Search for the cell housing the specified text and yield its (x, y) center coordinate. 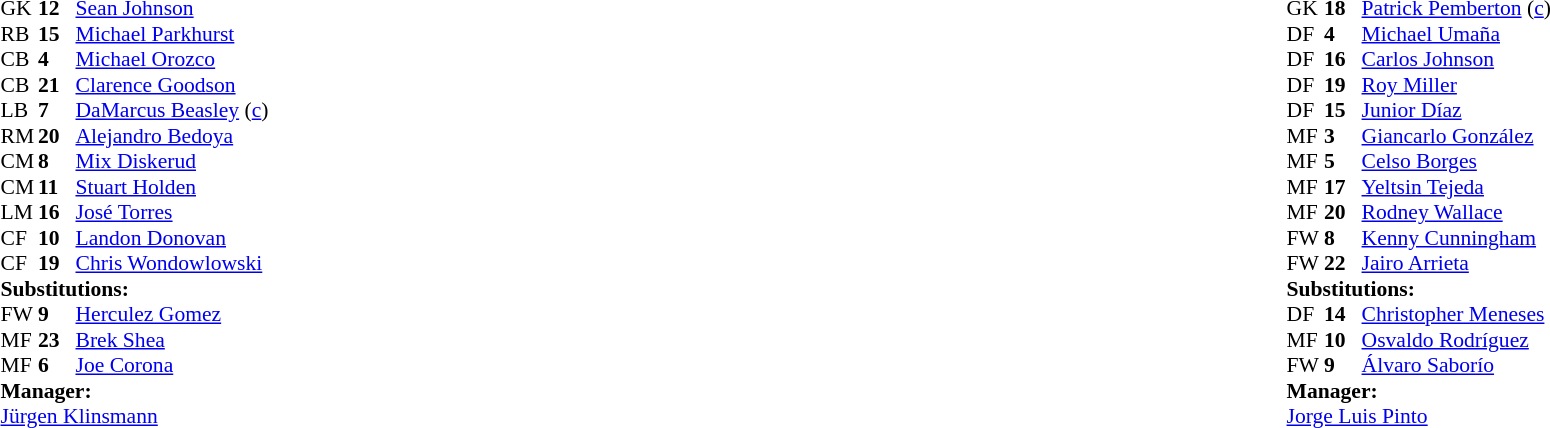
3 (1343, 136)
LM (19, 213)
Alejandro Bedoya (172, 136)
7 (57, 111)
Michael Orozco (172, 59)
22 (1343, 263)
17 (1343, 187)
Landon Donovan (172, 238)
Chris Wondowlowski (172, 263)
José Torres (172, 213)
5 (1343, 161)
6 (57, 365)
Brek Shea (172, 340)
Clarence Goodson (172, 85)
23 (57, 340)
11 (57, 187)
14 (1343, 315)
21 (57, 85)
RB (19, 34)
Manager: (134, 391)
Stuart Holden (172, 187)
LB (19, 111)
Herculez Gomez (172, 315)
Mix Diskerud (172, 161)
RM (19, 136)
DaMarcus Beasley (c) (172, 111)
Michael Parkhurst (172, 34)
Joe Corona (172, 365)
Substitutions: (134, 289)
